Identify which cell holds the provided text, then report its (x, y) central coordinate. 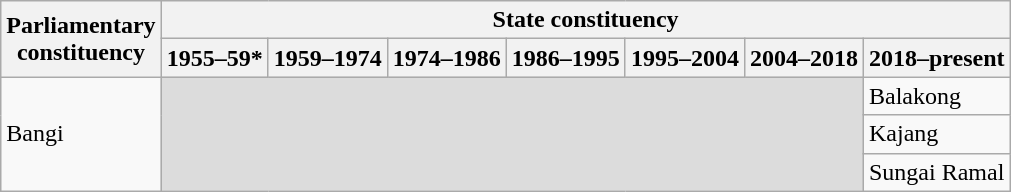
1955–59* (214, 58)
1986–1995 (566, 58)
2018–present (936, 58)
1959–1974 (328, 58)
Kajang (936, 134)
2004–2018 (804, 58)
1974–1986 (446, 58)
1995–2004 (684, 58)
Parliamentaryconstituency (81, 39)
Bangi (81, 134)
State constituency (586, 20)
Sungai Ramal (936, 172)
Balakong (936, 96)
